Locate the cell with the specified text and output its [X, Y] center coordinate. 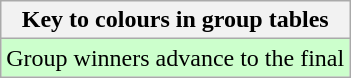
Key to colours in group tables [176, 20]
Group winners advance to the final [176, 58]
